Identify which cell holds the provided text, then report its (x, y) central coordinate. 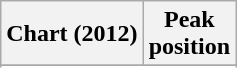
Chart (2012) (72, 34)
Peakposition (189, 34)
